Return the [x, y] coordinate for the center point of the cell that contains the specified text.  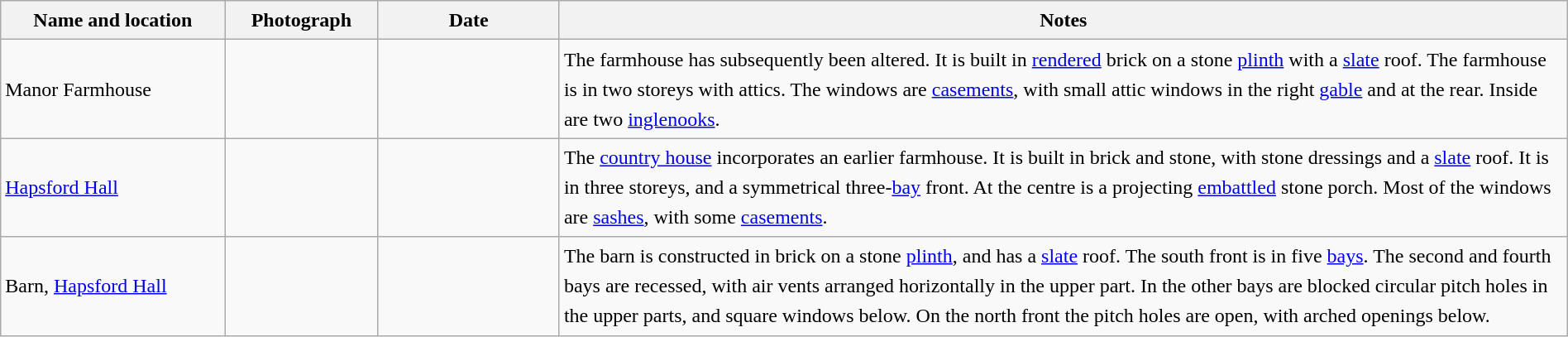
Notes [1064, 20]
Photograph [301, 20]
Hapsford Hall [112, 187]
Manor Farmhouse [112, 89]
Barn, Hapsford Hall [112, 286]
Date [468, 20]
Name and location [112, 20]
